Output the (x, y) coordinate of the center of the cell containing the given text.  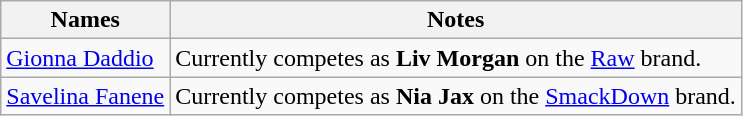
Names (86, 20)
Currently competes as Liv Morgan on the Raw brand. (456, 58)
Currently competes as Nia Jax on the SmackDown brand. (456, 96)
Notes (456, 20)
Gionna Daddio (86, 58)
Savelina Fanene (86, 96)
